Scan for the cell matching the given text and deliver its [X, Y] coordinate at center. 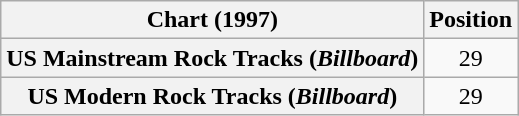
US Modern Rock Tracks (Billboard) [212, 96]
US Mainstream Rock Tracks (Billboard) [212, 58]
Chart (1997) [212, 20]
Position [471, 20]
